Scan for the cell matching the given text and deliver its (X, Y) coordinate at center. 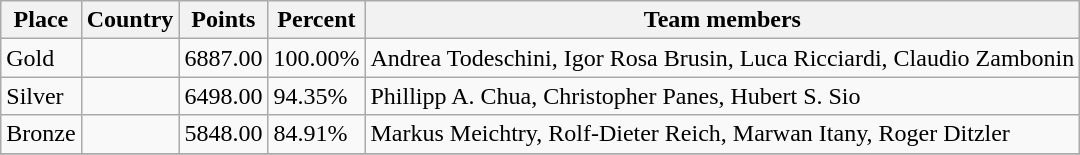
Phillipp A. Chua, Christopher Panes, Hubert S. Sio (722, 96)
Place (41, 20)
Andrea Todeschini, Igor Rosa Brusin, Luca Ricciardi, Claudio Zambonin (722, 58)
94.35% (316, 96)
Markus Meichtry, Rolf-Dieter Reich, Marwan Itany, Roger Ditzler (722, 134)
Silver (41, 96)
Points (224, 20)
Bronze (41, 134)
84.91% (316, 134)
6887.00 (224, 58)
Percent (316, 20)
100.00% (316, 58)
Country (130, 20)
Gold (41, 58)
Team members (722, 20)
5848.00 (224, 134)
6498.00 (224, 96)
